Detect which cell encompasses the target text, then output its (X, Y) center coordinate. 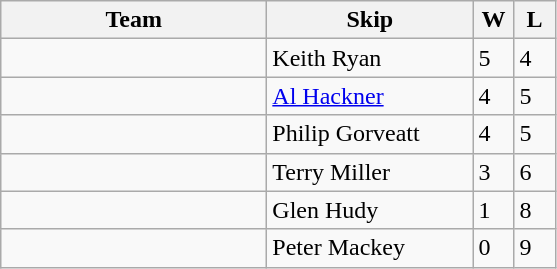
Skip (370, 20)
Peter Mackey (370, 248)
Philip Gorveatt (370, 134)
Keith Ryan (370, 58)
Al Hackner (370, 96)
L (534, 20)
6 (534, 172)
W (494, 20)
Team (134, 20)
8 (534, 210)
0 (494, 248)
Glen Hudy (370, 210)
1 (494, 210)
Terry Miller (370, 172)
9 (534, 248)
3 (494, 172)
